Capture the cell that displays the provided text and extract its (X, Y) central coordinate. 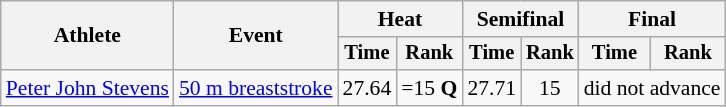
Semifinal (520, 19)
Final (652, 19)
=15 Q (429, 88)
Peter John Stevens (88, 88)
27.64 (368, 88)
Heat (400, 19)
Athlete (88, 36)
50 m breaststroke (256, 88)
15 (550, 88)
Event (256, 36)
27.71 (492, 88)
did not advance (652, 88)
